Extract the [X, Y] coordinate from the center of the cell holding the provided text.  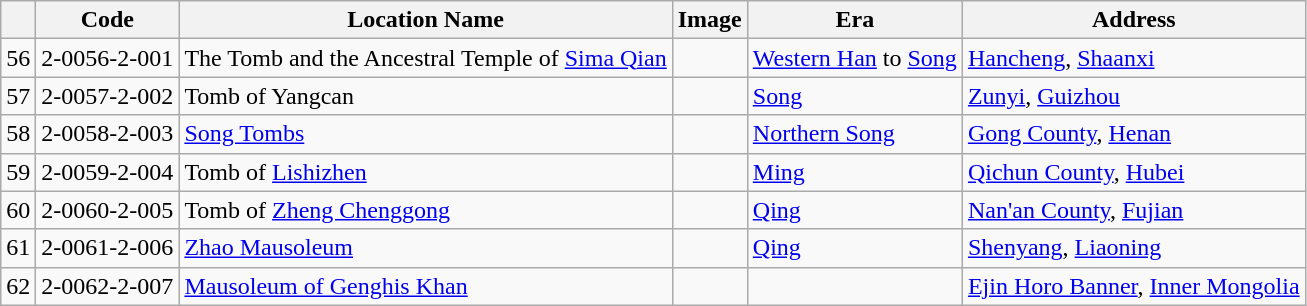
Song [854, 96]
Song Tombs [426, 134]
2-0057-2-002 [108, 96]
Ejin Horo Banner, Inner Mongolia [1134, 286]
58 [18, 134]
Zunyi, Guizhou [1134, 96]
Location Name [426, 20]
62 [18, 286]
Address [1134, 20]
2-0056-2-001 [108, 58]
2-0061-2-006 [108, 248]
Image [710, 20]
2-0058-2-003 [108, 134]
Code [108, 20]
Zhao Mausoleum [426, 248]
2-0062-2-007 [108, 286]
59 [18, 172]
Hancheng, Shaanxi [1134, 58]
Western Han to Song [854, 58]
60 [18, 210]
Tomb of Yangcan [426, 96]
Shenyang, Liaoning [1134, 248]
2-0059-2-004 [108, 172]
Era [854, 20]
Nan'an County, Fujian [1134, 210]
61 [18, 248]
56 [18, 58]
The Tomb and the Ancestral Temple of Sima Qian [426, 58]
Ming [854, 172]
2-0060-2-005 [108, 210]
Tomb of Zheng Chenggong [426, 210]
Qichun County, Hubei [1134, 172]
Gong County, Henan [1134, 134]
Tomb of Lishizhen [426, 172]
57 [18, 96]
Northern Song [854, 134]
Mausoleum of Genghis Khan [426, 286]
